From the cell containing the given text, extract its center point as (x, y) coordinate. 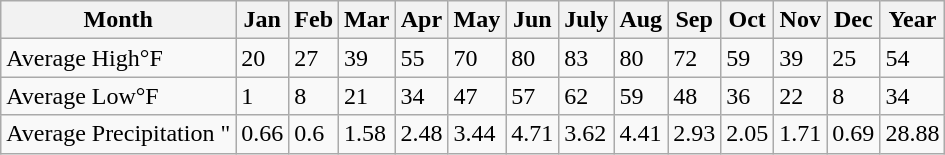
Jun (532, 20)
1.71 (800, 134)
2.93 (694, 134)
Apr (422, 20)
Dec (854, 20)
21 (367, 96)
2.48 (422, 134)
Average Precipitation " (118, 134)
Nov (800, 20)
25 (854, 58)
3.44 (477, 134)
Oct (748, 20)
July (586, 20)
36 (748, 96)
47 (477, 96)
Aug (641, 20)
Jan (262, 20)
0.66 (262, 134)
70 (477, 58)
1 (262, 96)
57 (532, 96)
1.58 (367, 134)
62 (586, 96)
20 (262, 58)
72 (694, 58)
0.69 (854, 134)
3.62 (586, 134)
27 (314, 58)
0.6 (314, 134)
May (477, 20)
48 (694, 96)
Average Low°F (118, 96)
4.41 (641, 134)
55 (422, 58)
22 (800, 96)
Average High°F (118, 58)
Mar (367, 20)
54 (912, 58)
Sep (694, 20)
28.88 (912, 134)
83 (586, 58)
4.71 (532, 134)
Month (118, 20)
2.05 (748, 134)
Year (912, 20)
Feb (314, 20)
